Determine the [x, y] coordinate at the center of the cell enclosing the given text.  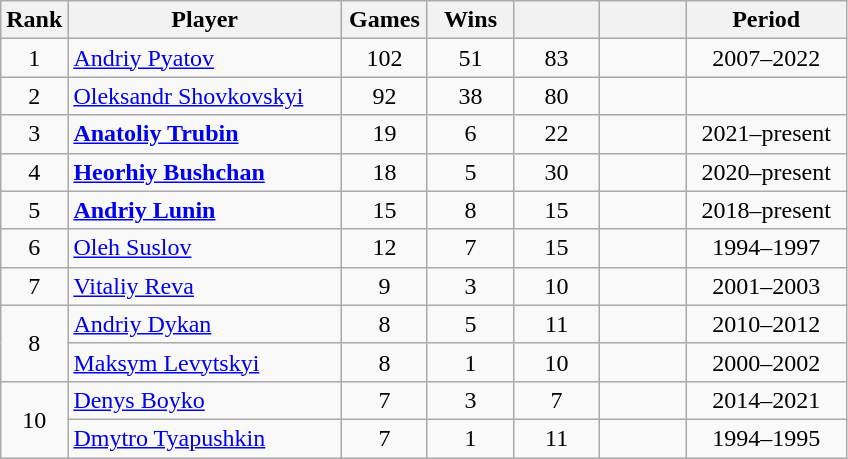
51 [470, 58]
2021–present [766, 134]
Rank [34, 20]
30 [557, 172]
Maksym Levytskyi [205, 362]
92 [384, 96]
Period [766, 20]
2 [34, 96]
1994–1995 [766, 438]
4 [34, 172]
Vitaliy Reva [205, 286]
Andriy Lunin [205, 210]
2018–present [766, 210]
38 [470, 96]
Heorhiy Bushchan [205, 172]
19 [384, 134]
2010–2012 [766, 324]
Andriy Pyatov [205, 58]
102 [384, 58]
Player [205, 20]
22 [557, 134]
18 [384, 172]
Oleh Suslov [205, 248]
Dmytro Tyapushkin [205, 438]
Oleksandr Shovkovskyi [205, 96]
9 [384, 286]
2000–2002 [766, 362]
80 [557, 96]
Games [384, 20]
Andriy Dykan [205, 324]
83 [557, 58]
2014–2021 [766, 400]
2020–present [766, 172]
Anatoliy Trubin [205, 134]
2007–2022 [766, 58]
2001–2003 [766, 286]
Denys Boyko [205, 400]
1994–1997 [766, 248]
12 [384, 248]
Wins [470, 20]
